Capture the cell that displays the provided text and extract its (X, Y) central coordinate. 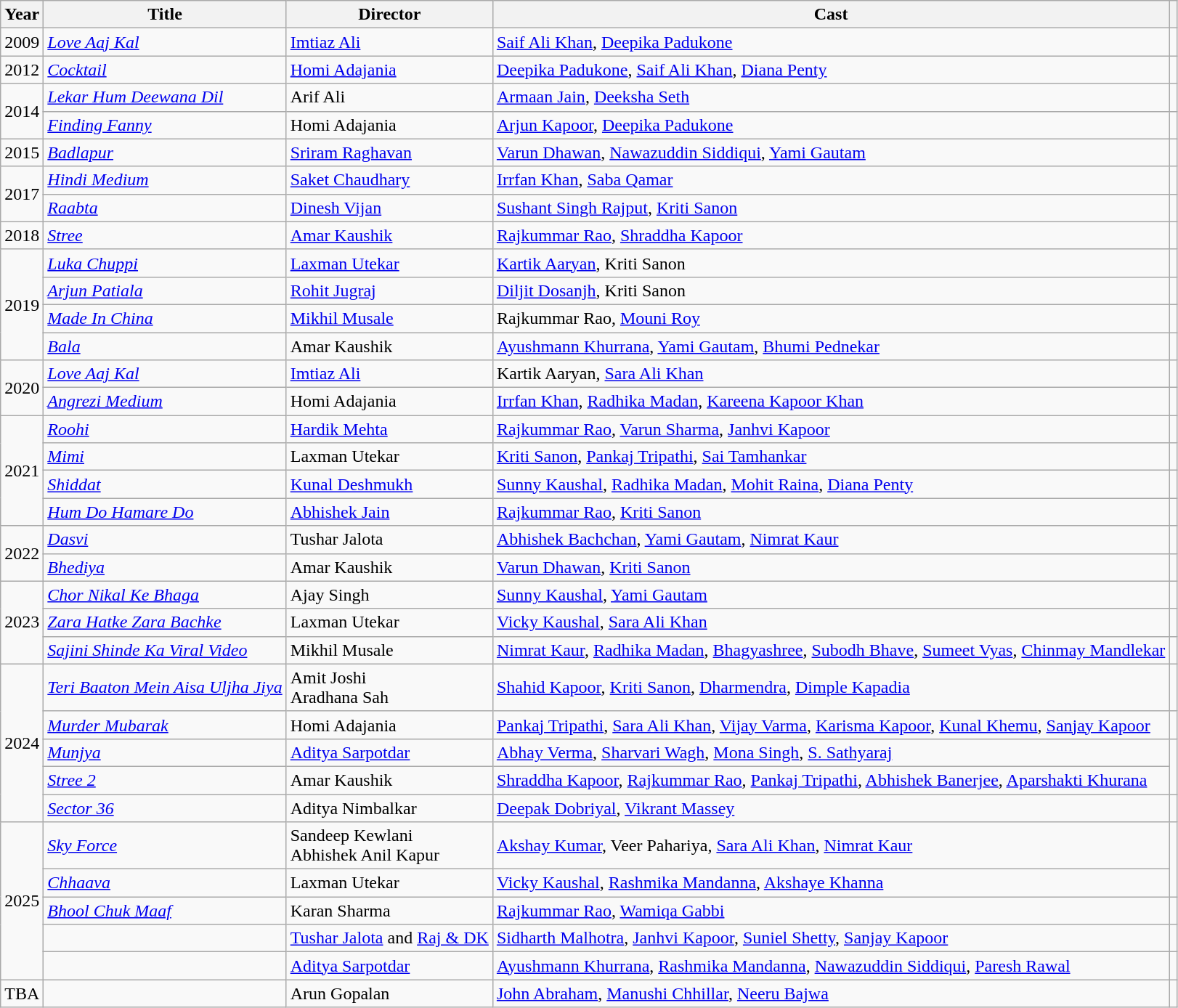
Shraddha Kapoor, Rajkummar Rao, Pankaj Tripathi, Abhishek Banerjee, Aparshakti Khurana (831, 780)
Armaan Jain, Deeksha Seth (831, 97)
Bhediya (165, 567)
2017 (22, 194)
Saket Chaudhary (389, 180)
Sriram Raghavan (389, 153)
Deepika Padukone, Saif Ali Khan, Diana Penty (831, 70)
Shiddat (165, 484)
Sunny Kaushal, Radhika Madan, Mohit Raina, Diana Penty (831, 484)
Vicky Kaushal, Rashmika Mandanna, Akshaye Khanna (831, 883)
2019 (22, 304)
Hardik Mehta (389, 429)
Arif Ali (389, 97)
Arun Gopalan (389, 993)
Ayushmann Khurrana, Yami Gautam, Bhumi Pednekar (831, 346)
Sidharth Malhotra, Janhvi Kapoor, Suniel Shetty, Sanjay Kapoor (831, 938)
John Abraham, Manushi Chhillar, Neeru Bajwa (831, 993)
Teri Baaton Mein Aisa Uljha Jiya (165, 687)
TBA (22, 993)
Shahid Kapoor, Kriti Sanon, Dharmendra, Dimple Kapadia (831, 687)
Director (389, 15)
Kartik Aaryan, Sara Ali Khan (831, 374)
Rajkummar Rao, Shraddha Kapoor (831, 235)
Rajkummar Rao, Mouni Roy (831, 318)
Murder Mubarak (165, 725)
Tushar Jalota and Raj & DK (389, 938)
2021 (22, 471)
Hindi Medium (165, 180)
Badlapur (165, 153)
Made In China (165, 318)
2025 (22, 901)
Zara Hatke Zara Bachke (165, 622)
Akshay Kumar, Veer Pahariya, Sara Ali Khan, Nimrat Kaur (831, 845)
Abhay Verma, Sharvari Wagh, Mona Singh, S. Sathyaraj (831, 752)
Tushar Jalota (389, 540)
Dasvi (165, 540)
Rajkummar Rao, Kriti Sanon (831, 512)
2023 (22, 622)
Lekar Hum Deewana Dil (165, 97)
Sushant Singh Rajput, Kriti Sanon (831, 208)
2015 (22, 153)
Munjya (165, 752)
Bala (165, 346)
Title (165, 15)
Deepak Dobriyal, Vikrant Massey (831, 808)
Chor Nikal Ke Bhaga (165, 595)
Ajay Singh (389, 595)
Kriti Sanon, Pankaj Tripathi, Sai Tamhankar (831, 457)
Abhishek Jain (389, 512)
Pankaj Tripathi, Sara Ali Khan, Vijay Varma, Karisma Kapoor, Kunal Khemu, Sanjay Kapoor (831, 725)
Abhishek Bachchan, Yami Gautam, Nimrat Kaur (831, 540)
Year (22, 15)
Cast (831, 15)
Bhool Chuk Maaf (165, 911)
2020 (22, 388)
Sunny Kaushal, Yami Gautam (831, 595)
Nimrat Kaur, Radhika Madan, Bhagyashree, Subodh Bhave, Sumeet Vyas, Chinmay Mandlekar (831, 650)
Finding Fanny (165, 125)
Luka Chuppi (165, 263)
2018 (22, 235)
Aditya Nimbalkar (389, 808)
Kartik Aaryan, Kriti Sanon (831, 263)
Amit JoshiAradhana Sah (389, 687)
Saif Ali Khan, Deepika Padukone (831, 42)
Chhaava (165, 883)
Rajkummar Rao, Varun Sharma, Janhvi Kapoor (831, 429)
Mimi (165, 457)
Arjun Patiala (165, 290)
2024 (22, 742)
Diljit Dosanjh, Kriti Sanon (831, 290)
Dinesh Vijan (389, 208)
Stree (165, 235)
Varun Dhawan, Kriti Sanon (831, 567)
Sky Force (165, 845)
2009 (22, 42)
Raabta (165, 208)
Roohi (165, 429)
Arjun Kapoor, Deepika Padukone (831, 125)
Angrezi Medium (165, 402)
Irrfan Khan, Saba Qamar (831, 180)
Rohit Jugraj (389, 290)
Sandeep KewlaniAbhishek Anil Kapur (389, 845)
Ayushmann Khurrana, Rashmika Mandanna, Nawazuddin Siddiqui, Paresh Rawal (831, 966)
2014 (22, 111)
Karan Sharma (389, 911)
Hum Do Hamare Do (165, 512)
Sector 36 (165, 808)
2022 (22, 553)
Irrfan Khan, Radhika Madan, Kareena Kapoor Khan (831, 402)
Rajkummar Rao, Wamiqa Gabbi (831, 911)
Sajini Shinde Ka Viral Video (165, 650)
Kunal Deshmukh (389, 484)
Cocktail (165, 70)
2012 (22, 70)
Vicky Kaushal, Sara Ali Khan (831, 622)
Varun Dhawan, Nawazuddin Siddiqui, Yami Gautam (831, 153)
Stree 2 (165, 780)
